Search for the cell housing the specified text and yield its [X, Y] center coordinate. 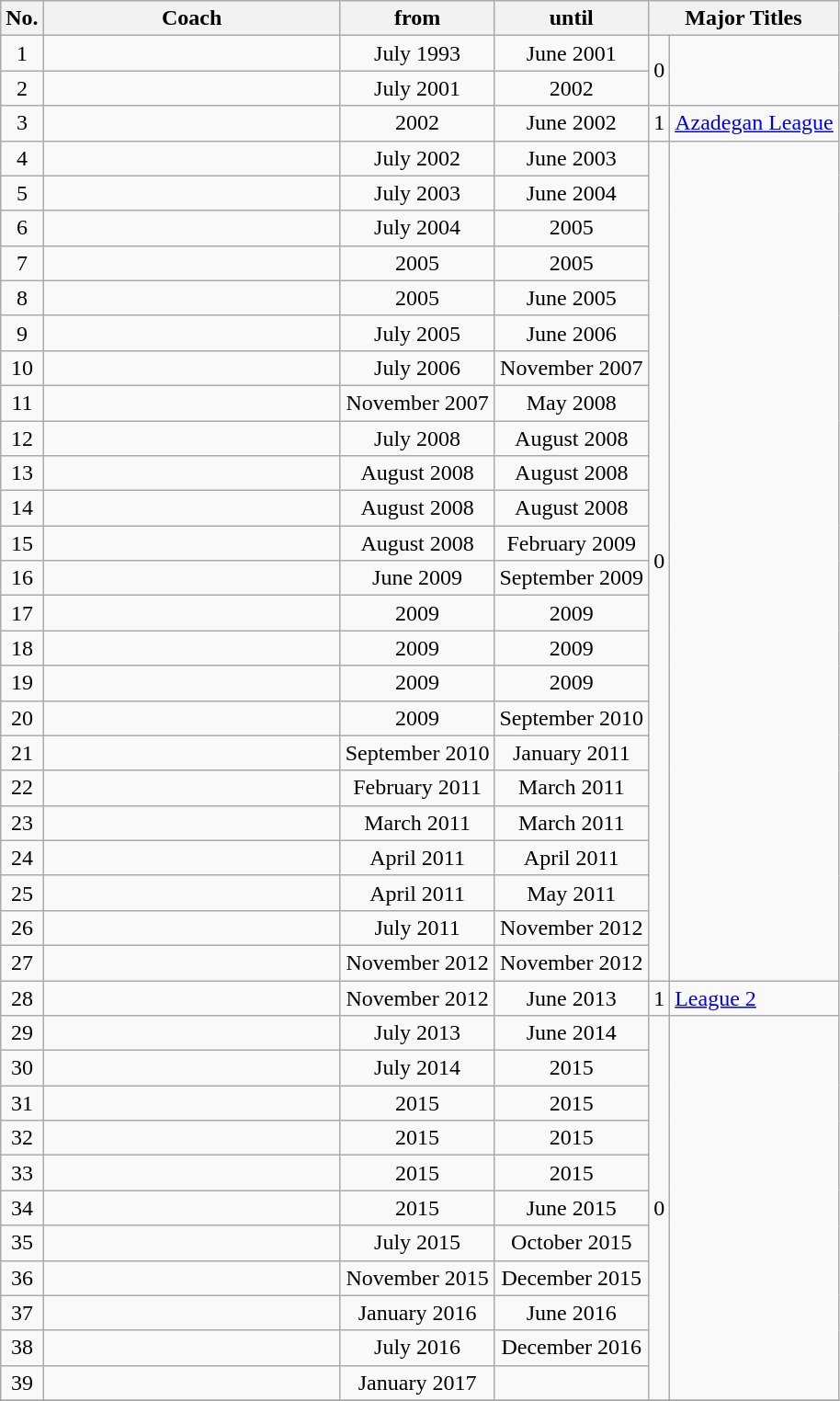
17 [22, 613]
October 2015 [572, 1243]
July 2011 [417, 928]
June 2001 [572, 53]
19 [22, 683]
35 [22, 1243]
June 2009 [417, 578]
27 [22, 962]
League 2 [755, 997]
February 2011 [417, 788]
May 2008 [572, 403]
July 2003 [417, 193]
29 [22, 1033]
July 2015 [417, 1243]
24 [22, 858]
No. [22, 18]
32 [22, 1138]
25 [22, 893]
8 [22, 298]
Azadegan League [755, 123]
Coach [191, 18]
July 1993 [417, 53]
3 [22, 123]
22 [22, 788]
July 2005 [417, 333]
July 2014 [417, 1068]
June 2005 [572, 298]
July 2013 [417, 1033]
14 [22, 508]
July 2004 [417, 228]
June 2015 [572, 1208]
39 [22, 1383]
July 2016 [417, 1348]
4 [22, 158]
30 [22, 1068]
20 [22, 718]
2 [22, 88]
June 2002 [572, 123]
31 [22, 1103]
from [417, 18]
5 [22, 193]
November 2015 [417, 1278]
23 [22, 823]
September 2009 [572, 578]
9 [22, 333]
34 [22, 1208]
12 [22, 439]
June 2014 [572, 1033]
June 2016 [572, 1313]
January 2017 [417, 1383]
15 [22, 543]
December 2015 [572, 1278]
7 [22, 263]
December 2016 [572, 1348]
33 [22, 1173]
June 2013 [572, 997]
37 [22, 1313]
July 2001 [417, 88]
11 [22, 403]
10 [22, 368]
26 [22, 928]
May 2011 [572, 893]
June 2006 [572, 333]
January 2016 [417, 1313]
July 2002 [417, 158]
16 [22, 578]
6 [22, 228]
July 2008 [417, 439]
13 [22, 473]
February 2009 [572, 543]
Major Titles [744, 18]
38 [22, 1348]
July 2006 [417, 368]
until [572, 18]
21 [22, 753]
June 2003 [572, 158]
June 2004 [572, 193]
36 [22, 1278]
28 [22, 997]
January 2011 [572, 753]
18 [22, 648]
